Return the (X, Y) coordinate for the center point of the cell that contains the specified text.  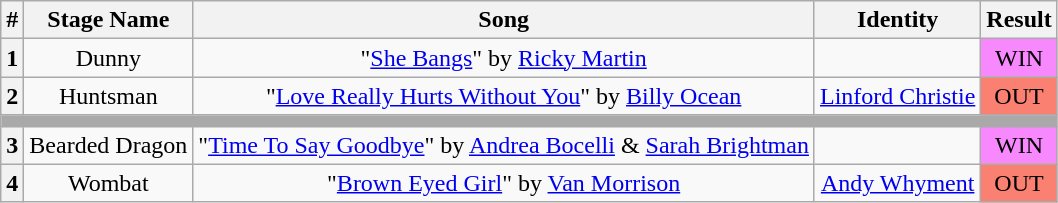
# (12, 20)
Dunny (108, 58)
Andy Whyment (897, 183)
Bearded Dragon (108, 145)
Stage Name (108, 20)
"Brown Eyed Girl" by Van Morrison (504, 183)
"Love Really Hurts Without You" by Billy Ocean (504, 96)
"Time To Say Goodbye" by Andrea Bocelli & Sarah Brightman (504, 145)
"She Bangs" by Ricky Martin (504, 58)
3 (12, 145)
Huntsman (108, 96)
4 (12, 183)
1 (12, 58)
Wombat (108, 183)
Identity (897, 20)
Song (504, 20)
Result (1019, 20)
2 (12, 96)
Linford Christie (897, 96)
